Output the (X, Y) coordinate of the center of the cell containing the given text.  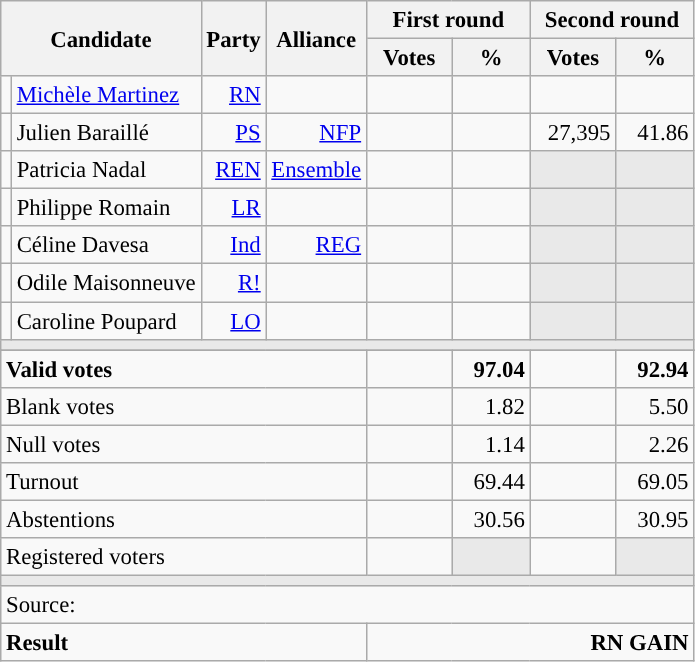
Result (184, 643)
Céline Davesa (106, 245)
LR (234, 208)
RN GAIN (530, 643)
Michèle Martinez (106, 95)
Abstentions (184, 519)
First round (448, 20)
Valid votes (184, 369)
NFP (316, 133)
2.26 (655, 444)
Alliance (316, 38)
Ensemble (316, 170)
Patricia Nadal (106, 170)
Ind (234, 245)
REG (316, 245)
Turnout (184, 482)
27,395 (573, 133)
RN (234, 95)
LO (234, 321)
Julien Baraillé (106, 133)
Second round (612, 20)
Candidate (101, 38)
Caroline Poupard (106, 321)
97.04 (491, 369)
Blank votes (184, 406)
Philippe Romain (106, 208)
30.95 (655, 519)
1.14 (491, 444)
Source: (348, 605)
41.86 (655, 133)
PS (234, 133)
R! (234, 283)
Odile Maisonneuve (106, 283)
Registered voters (184, 557)
92.94 (655, 369)
5.50 (655, 406)
30.56 (491, 519)
1.82 (491, 406)
69.05 (655, 482)
69.44 (491, 482)
Party (234, 38)
REN (234, 170)
Null votes (184, 444)
